Provide the (X, Y) coordinate of the cell's center where the given text is located.  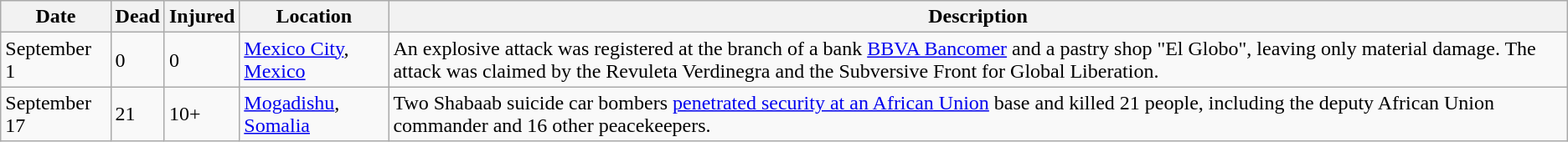
10+ (201, 114)
Date (55, 17)
Description (978, 17)
Mogadishu, Somalia (314, 114)
Dead (137, 17)
Injured (201, 17)
September 17 (55, 114)
21 (137, 114)
Location (314, 17)
September 1 (55, 60)
Mexico City, Mexico (314, 60)
